Detect which cell encompasses the target text, then output its [X, Y] center coordinate. 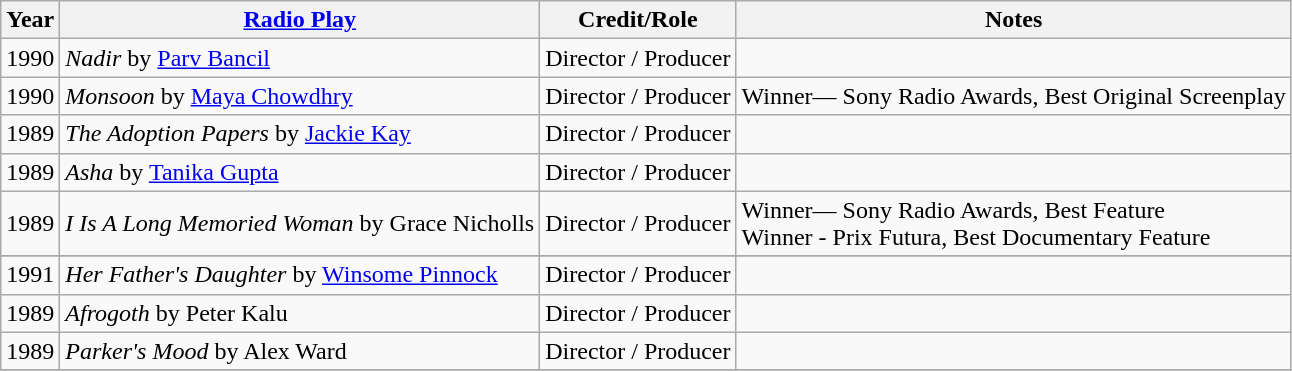
Credit/Role [638, 20]
The Adoption Papers by Jackie Kay [300, 134]
Radio Play [300, 20]
1991 [30, 275]
Year [30, 20]
Nadir by Parv Bancil [300, 58]
Her Father's Daughter by Winsome Pinnock [300, 275]
Monsoon by Maya Chowdhry [300, 96]
Parker's Mood by Alex Ward [300, 351]
I Is A Long Memoried Woman by Grace Nicholls [300, 224]
Winner— Sony Radio Awards, Best Original Screenplay [1014, 96]
Notes [1014, 20]
Winner— Sony Radio Awards, Best Feature Winner - Prix Futura, Best Documentary Feature [1014, 224]
Asha by Tanika Gupta [300, 172]
Afrogoth by Peter Kalu [300, 313]
